Capture the cell that displays the provided text and extract its (X, Y) central coordinate. 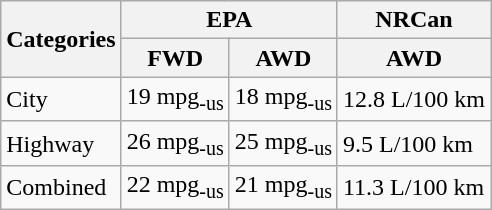
25 mpg‑us (283, 143)
Categories (61, 39)
18 mpg‑us (283, 99)
12.8 L/100 km (414, 99)
11.3 L/100 km (414, 188)
Combined (61, 188)
26 mpg‑us (175, 143)
NRCan (414, 20)
19 mpg‑us (175, 99)
Highway (61, 143)
9.5 L/100 km (414, 143)
FWD (175, 58)
21 mpg‑us (283, 188)
22 mpg‑us (175, 188)
City (61, 99)
EPA (229, 20)
